Identify which cell holds the provided text, then report its [x, y] central coordinate. 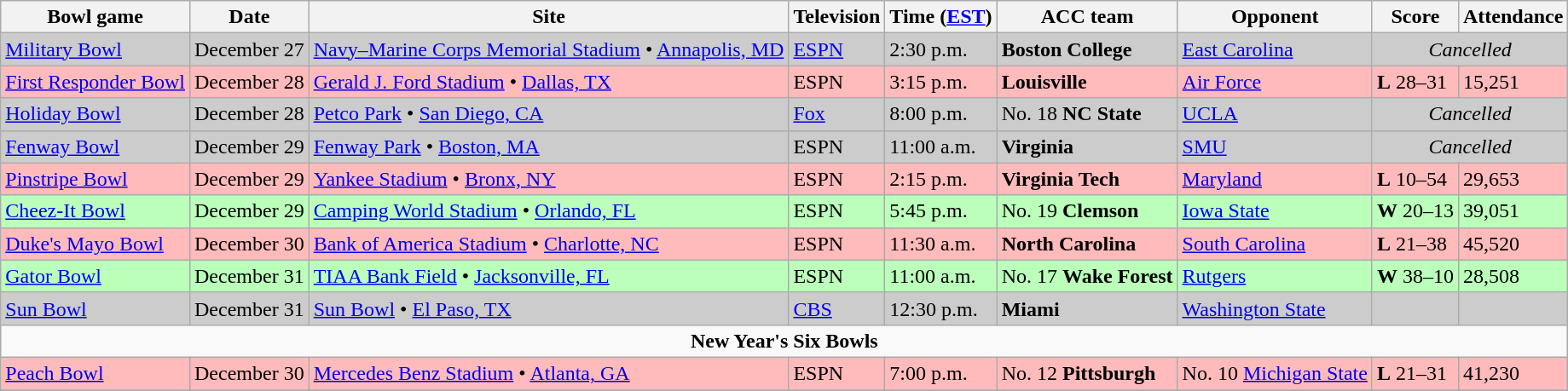
Holiday Bowl [95, 114]
Sun Bowl • El Paso, TX [549, 308]
Fox [837, 114]
29,653 [1513, 179]
15,251 [1513, 82]
No. 18 NC State [1087, 114]
No. 17 Wake Forest [1087, 276]
28,508 [1513, 276]
Peach Bowl [95, 373]
North Carolina [1087, 244]
East Carolina [1275, 49]
Washington State [1275, 308]
Bowl game [95, 17]
Site [549, 17]
W 20–13 [1415, 211]
Date [249, 17]
Boston College [1087, 49]
Maryland [1275, 179]
CBS [837, 308]
W 38–10 [1415, 276]
Sun Bowl [95, 308]
Cheez-It Bowl [95, 211]
Navy–Marine Corps Memorial Stadium • Annapolis, MD [549, 49]
Fenway Park • Boston, MA [549, 147]
Miami [1087, 308]
First Responder Bowl [95, 82]
Fenway Bowl [95, 147]
Military Bowl [95, 49]
Pinstripe Bowl [95, 179]
3:15 p.m. [941, 82]
11:30 a.m. [941, 244]
45,520 [1513, 244]
Virginia [1087, 147]
Bank of America Stadium • Charlotte, NC [549, 244]
L 21–31 [1415, 373]
5:45 p.m. [941, 211]
39,051 [1513, 211]
7:00 p.m. [941, 373]
8:00 p.m. [941, 114]
New Year's Six Bowls [784, 341]
No. 10 Michigan State [1275, 373]
SMU [1275, 147]
No. 12 Pittsburgh [1087, 373]
L 21–38 [1415, 244]
UCLA [1275, 114]
Virginia Tech [1087, 179]
December 27 [249, 49]
Opponent [1275, 17]
Yankee Stadium • Bronx, NY [549, 179]
Score [1415, 17]
Gator Bowl [95, 276]
Gerald J. Ford Stadium • Dallas, TX [549, 82]
Air Force [1275, 82]
L 28–31 [1415, 82]
12:30 p.m. [941, 308]
Attendance [1513, 17]
Iowa State [1275, 211]
No. 19 Clemson [1087, 211]
2:15 p.m. [941, 179]
Petco Park • San Diego, CA [549, 114]
ACC team [1087, 17]
41,230 [1513, 373]
Mercedes Benz Stadium • Atlanta, GA [549, 373]
L 10–54 [1415, 179]
Louisville [1087, 82]
Duke's Mayo Bowl [95, 244]
Television [837, 17]
Time (EST) [941, 17]
TIAA Bank Field • Jacksonville, FL [549, 276]
2:30 p.m. [941, 49]
Camping World Stadium • Orlando, FL [549, 211]
Rutgers [1275, 276]
South Carolina [1275, 244]
